For the text-containing cell, return its midpoint in [X, Y] coordinate format. 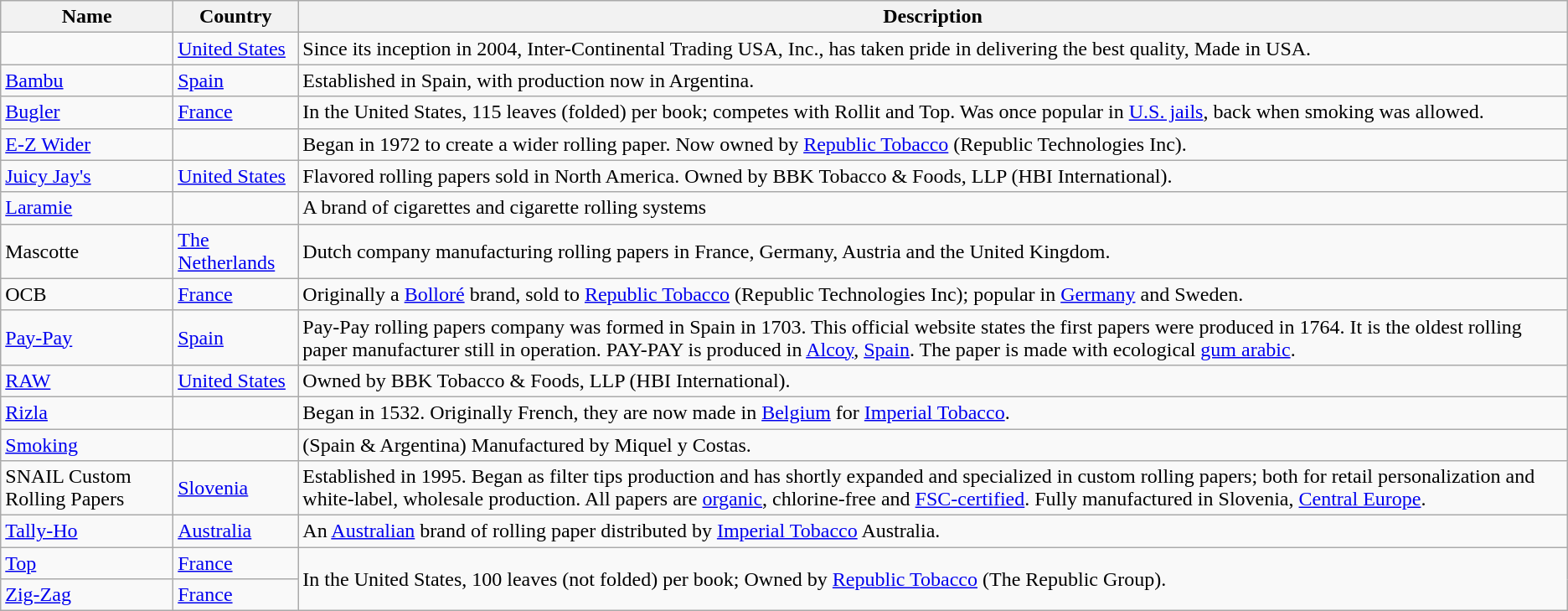
Zig-Zag [87, 595]
Mascotte [87, 251]
In the United States, 115 leaves (folded) per book; competes with Rollit and Top. Was once popular in U.S. jails, back when smoking was allowed. [933, 112]
Tally-Ho [87, 531]
Since its inception in 2004, Inter-Continental Trading USA, Inc., has taken pride in delivering the best quality, Made in USA. [933, 49]
An Australian brand of rolling paper distributed by Imperial Tobacco Australia. [933, 531]
Bambu [87, 80]
Originally a Bolloré brand, sold to Republic Tobacco (Republic Technologies Inc); popular in Germany and Sweden. [933, 294]
Rizla [87, 412]
Began in 1972 to create a wider rolling paper. Now owned by Republic Tobacco (Republic Technologies Inc). [933, 144]
RAW [87, 381]
SNAIL Custom Rolling Papers [87, 488]
Name [87, 17]
Pay-Pay [87, 337]
Flavored rolling papers sold in North America. Owned by BBK Tobacco & Foods, LLP (HBI International). [933, 176]
Dutch company manufacturing rolling papers in France, Germany, Austria and the United Kingdom. [933, 251]
Owned by BBK Tobacco & Foods, LLP (HBI International). [933, 381]
E-Z Wider [87, 144]
In the United States, 100 leaves (not folded) per book; Owned by Republic Tobacco (The Republic Group). [933, 579]
(Spain & Argentina) Manufactured by Miquel y Costas. [933, 445]
Description [933, 17]
Slovenia [236, 488]
Established in Spain, with production now in Argentina. [933, 80]
Began in 1532. Originally French, they are now made in Belgium for Imperial Tobacco. [933, 412]
Laramie [87, 208]
Bugler [87, 112]
Top [87, 563]
A brand of cigarettes and cigarette rolling systems [933, 208]
Smoking [87, 445]
OCB [87, 294]
The Netherlands [236, 251]
Country [236, 17]
Australia [236, 531]
Juicy Jay's [87, 176]
